Provide the (X, Y) coordinate of the cell's center where the given text is located.  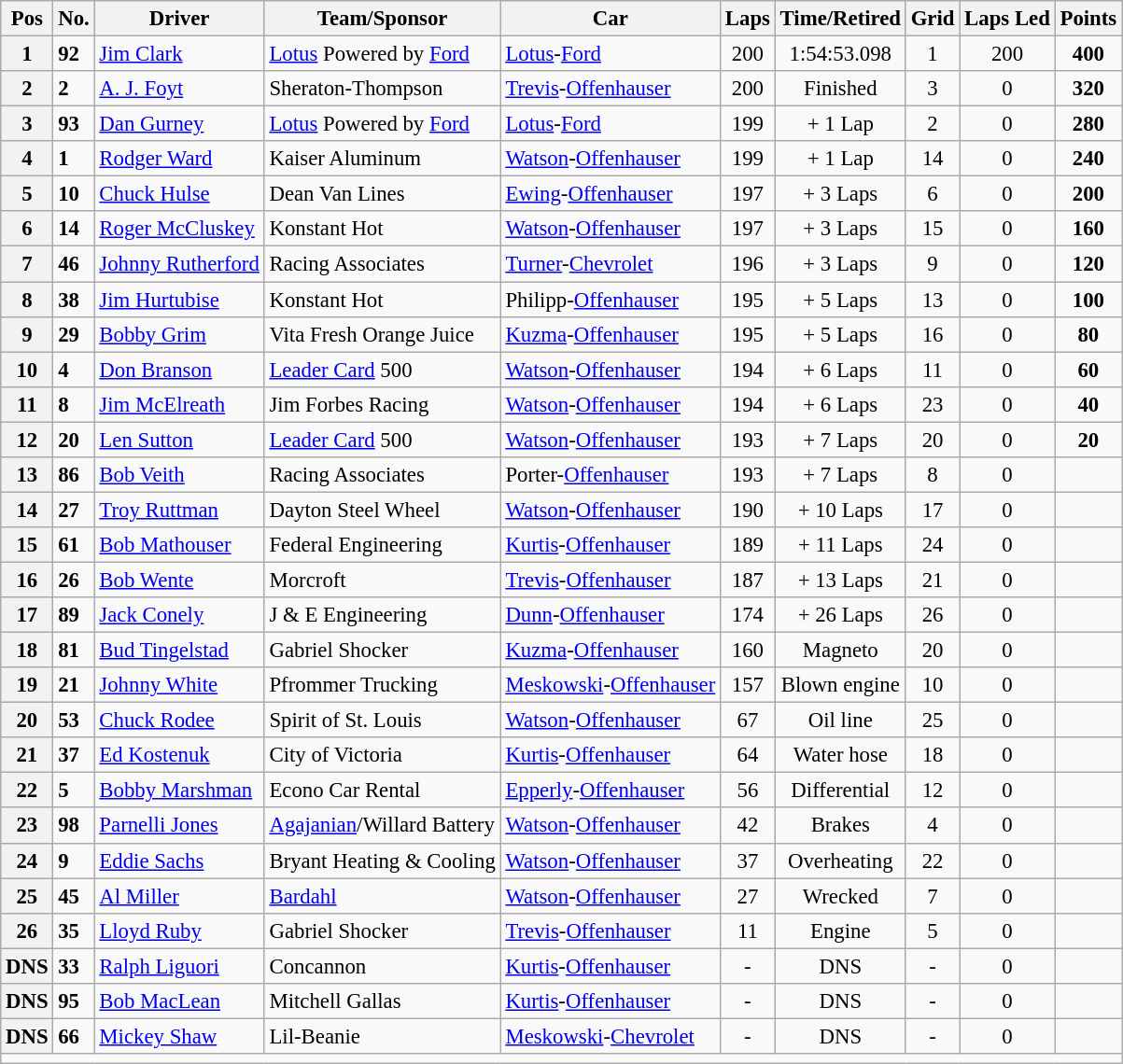
320 (1088, 89)
Eddie Sachs (179, 861)
53 (74, 721)
Laps (749, 19)
+ 10 Laps (840, 510)
Bob MacLean (179, 1001)
86 (74, 475)
Dayton Steel Wheel (383, 510)
95 (74, 1001)
Bob Veith (179, 475)
42 (749, 826)
120 (1088, 264)
Jim Clark (179, 54)
Team/Sponsor (383, 19)
Ed Kostenuk (179, 755)
Don Branson (179, 370)
Finished (840, 89)
157 (749, 685)
Time/Retired (840, 19)
67 (749, 721)
Magneto (840, 651)
81 (74, 651)
Points (1088, 19)
Meskowski-Offenhauser (611, 685)
Meskowski-Chevrolet (611, 1036)
Driver (179, 19)
400 (1088, 54)
Agajanian/Willard Battery (383, 826)
Spirit of St. Louis (383, 721)
No. (74, 19)
60 (1088, 370)
93 (74, 124)
Porter-Offenhauser (611, 475)
Bud Tingelstad (179, 651)
Turner-Chevrolet (611, 264)
Bob Mathouser (179, 545)
Lil-Beanie (383, 1036)
Parnelli Jones (179, 826)
187 (749, 580)
40 (1088, 404)
33 (74, 966)
66 (74, 1036)
100 (1088, 300)
Dean Van Lines (383, 194)
Bardahl (383, 896)
Jim Hurtubise (179, 300)
46 (74, 264)
Al Miller (179, 896)
56 (749, 791)
Dunn-Offenhauser (611, 615)
Bobby Grim (179, 334)
Jack Conely (179, 615)
189 (749, 545)
Epperly-Offenhauser (611, 791)
Overheating (840, 861)
Ewing-Offenhauser (611, 194)
Troy Ruttman (179, 510)
98 (74, 826)
Mickey Shaw (179, 1036)
Car (611, 19)
Rodger Ward (179, 159)
Len Sutton (179, 440)
Engine (840, 931)
Johnny Rutherford (179, 264)
Differential (840, 791)
A. J. Foyt (179, 89)
45 (74, 896)
Wrecked (840, 896)
Bob Wente (179, 580)
64 (749, 755)
Bobby Marshman (179, 791)
Concannon (383, 966)
Roger McCluskey (179, 229)
Mitchell Gallas (383, 1001)
174 (749, 615)
Kaiser Aluminum (383, 159)
J & E Engineering (383, 615)
Dan Gurney (179, 124)
Lloyd Ruby (179, 931)
29 (74, 334)
Vita Fresh Orange Juice (383, 334)
Jim Forbes Racing (383, 404)
Jim McElreath (179, 404)
19 (27, 685)
80 (1088, 334)
61 (74, 545)
+ 26 Laps (840, 615)
Oil line (840, 721)
Laps Led (1007, 19)
Water hose (840, 755)
Econo Car Rental (383, 791)
Federal Engineering (383, 545)
280 (1088, 124)
+ 13 Laps (840, 580)
Chuck Rodee (179, 721)
196 (749, 264)
Brakes (840, 826)
Morcroft (383, 580)
Blown engine (840, 685)
92 (74, 54)
City of Victoria (383, 755)
Chuck Hulse (179, 194)
Pfrommer Trucking (383, 685)
Sheraton-Thompson (383, 89)
Ralph Liguori (179, 966)
35 (74, 931)
38 (74, 300)
Johnny White (179, 685)
Bryant Heating & Cooling (383, 861)
Philipp-Offenhauser (611, 300)
Pos (27, 19)
89 (74, 615)
Grid (932, 19)
1:54:53.098 (840, 54)
240 (1088, 159)
+ 11 Laps (840, 545)
190 (749, 510)
